Return the [x, y] coordinate for the center point of the cell that contains the specified text.  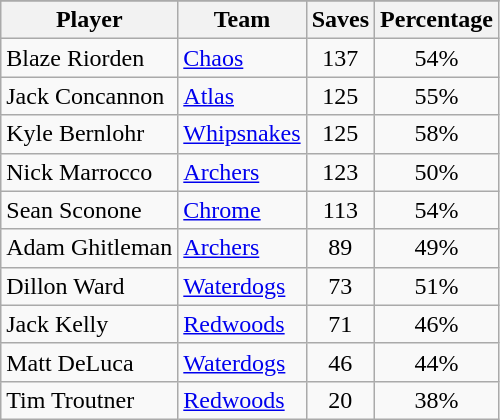
71 [340, 324]
Tim Troutner [90, 400]
113 [340, 210]
123 [340, 172]
Nick Marrocco [90, 172]
58% [437, 134]
Adam Ghitleman [90, 248]
38% [437, 400]
Chrome [242, 210]
Whipsnakes [242, 134]
Chaos [242, 58]
44% [437, 362]
Jack Kelly [90, 324]
46% [437, 324]
Jack Concannon [90, 96]
20 [340, 400]
Saves [340, 20]
89 [340, 248]
Dillon Ward [90, 286]
Player [90, 20]
Sean Sconone [90, 210]
51% [437, 286]
50% [437, 172]
137 [340, 58]
Blaze Riorden [90, 58]
49% [437, 248]
73 [340, 286]
Kyle Bernlohr [90, 134]
55% [437, 96]
Team [242, 20]
46 [340, 362]
Percentage [437, 20]
Matt DeLuca [90, 362]
Atlas [242, 96]
